Output the (X, Y) coordinate of the center of the cell containing the given text.  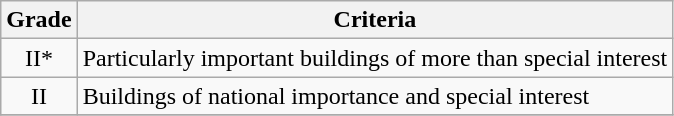
Particularly important buildings of more than special interest (375, 58)
II (39, 96)
Criteria (375, 20)
Buildings of national importance and special interest (375, 96)
Grade (39, 20)
II* (39, 58)
